Capture the cell that displays the provided text and extract its (x, y) central coordinate. 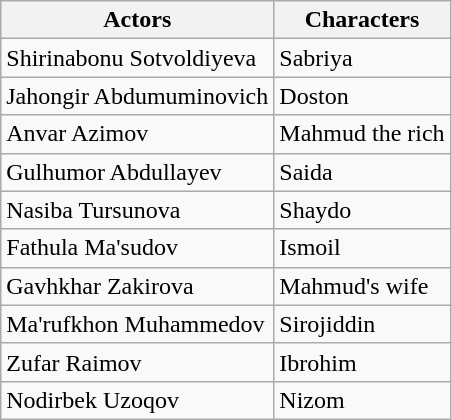
Nasiba Tursunova (138, 210)
Zufar Raimov (138, 362)
Shirinabonu Sotvoldiyeva (138, 58)
Gavhkhar Zakirova (138, 286)
Sabriya (362, 58)
Ibrohim (362, 362)
Doston (362, 96)
Sirojiddin (362, 324)
Anvar Azimov (138, 134)
Ismoil (362, 248)
Saida (362, 172)
Ma'rufkhon Muhammedov (138, 324)
Fathula Ma'sudov (138, 248)
Characters (362, 20)
Actors (138, 20)
Mahmud the rich (362, 134)
Nizom (362, 400)
Gulhumor Abdullayev (138, 172)
Nodirbek Uzoqov (138, 400)
Shaydo (362, 210)
Jahongir Abdumuminovich (138, 96)
Mahmud's wife (362, 286)
